From the cell containing the given text, extract its center point as (x, y) coordinate. 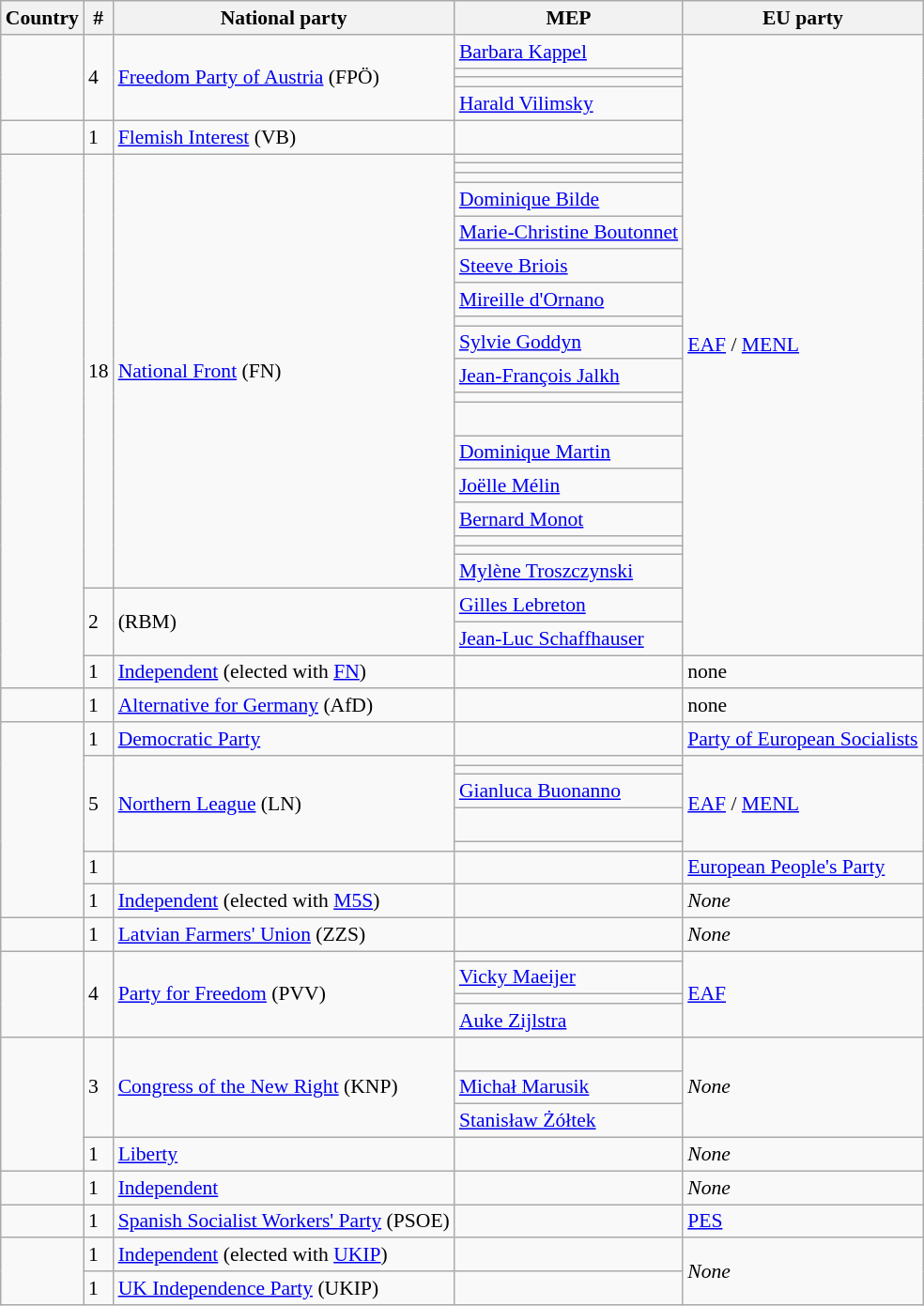
Dominique Bilde (569, 199)
Latvian Farmers' Union (ZZS) (284, 935)
EU party (802, 18)
Independent (elected with FN) (284, 672)
# (99, 18)
PES (802, 1221)
Marie-Christine Boutonnet (569, 233)
(RBM) (284, 622)
Jean-Luc Schaffhauser (569, 638)
Independent (elected with M5S) (284, 901)
Michał Marusik (569, 1087)
European People's Party (802, 868)
Barbara Kappel (569, 52)
UK Independence Party (UKIP) (284, 1288)
Bernard Monot (569, 519)
2 (99, 622)
Alternative for Germany (AfD) (284, 706)
National party (284, 18)
Joëlle Mélin (569, 486)
Stanisław Żółtek (569, 1121)
Auke Zijlstra (569, 1021)
Liberty (284, 1155)
Mylène Troszczynski (569, 572)
Sylvie Goddyn (569, 343)
Congress of the New Right (KNP) (284, 1087)
Party for Freedom (PVV) (284, 994)
EAF (802, 994)
Party of European Socialists (802, 739)
Gianluca Buonanno (569, 791)
Harald Vilimsky (569, 104)
Gilles Lebreton (569, 606)
National Front (FN) (284, 372)
Country (42, 18)
Spanish Socialist Workers' Party (PSOE) (284, 1221)
Freedom Party of Austria (FPÖ) (284, 78)
5 (99, 804)
Independent (elected with UKIP) (284, 1255)
Flemish Interest (VB) (284, 137)
3 (99, 1087)
MEP (569, 18)
Northern League (LN) (284, 804)
Dominique Martin (569, 453)
Jean-François Jalkh (569, 376)
Mireille d'Ornano (569, 300)
Democratic Party (284, 739)
Vicky Maeijer (569, 977)
Steeve Briois (569, 267)
Independent (284, 1188)
18 (99, 372)
